Output the [x, y] coordinate of the center of the cell containing the given text.  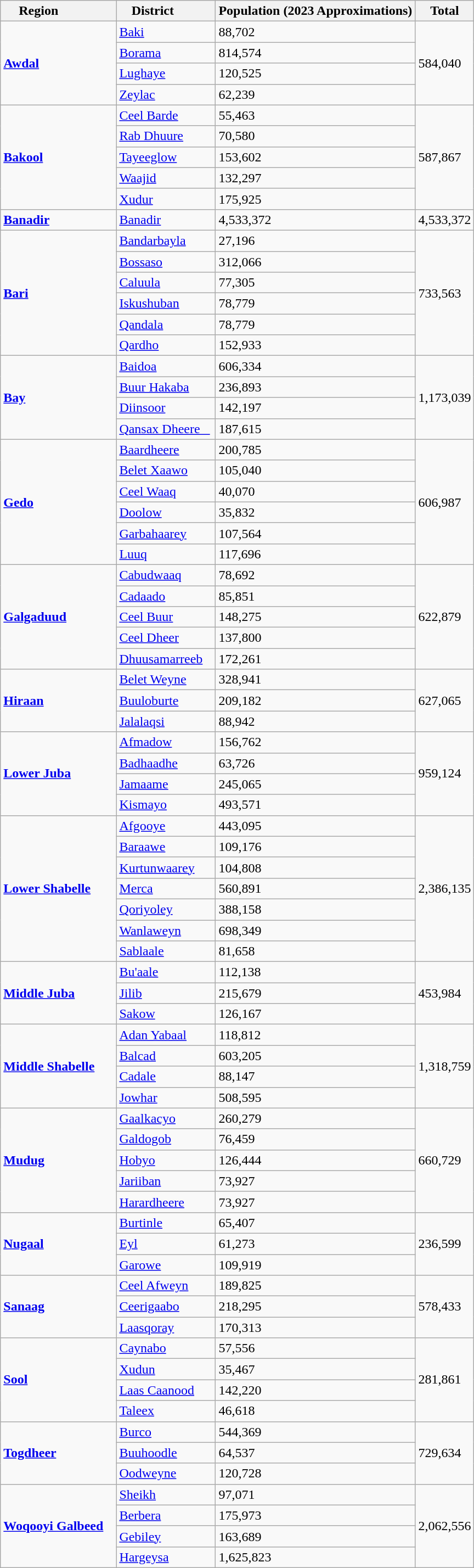
172,261 [315, 659]
Diinsoor [166, 408]
Baardheere [166, 450]
163,689 [315, 1536]
388,158 [315, 909]
Bossaso [166, 262]
Jilib [166, 993]
Afmadow [166, 742]
120,525 [315, 74]
Caluula [166, 283]
Badhaadhe [166, 763]
Garowe [166, 1264]
Mudug [58, 1160]
126,444 [315, 1160]
Jalalaqsi [166, 721]
78,692 [315, 575]
Bay [58, 397]
Lower Juba [58, 774]
88,702 [315, 32]
107,564 [315, 533]
Jariiban [166, 1181]
560,891 [315, 888]
Gedo [58, 502]
152,933 [315, 345]
260,279 [315, 1118]
118,812 [315, 1035]
Jowhar [166, 1097]
2,062,556 [444, 1526]
587,867 [444, 157]
Population (2023 Approximations) [315, 11]
Laas Caanood [166, 1390]
Kurtunwaarey [166, 867]
Nugaal [58, 1244]
622,879 [444, 617]
200,785 [315, 450]
142,197 [315, 408]
46,618 [315, 1411]
584,040 [444, 63]
493,571 [315, 805]
137,800 [315, 638]
698,349 [315, 931]
1,318,759 [444, 1066]
187,615 [315, 429]
Qandala [166, 324]
312,066 [315, 262]
209,182 [315, 701]
1,625,823 [315, 1557]
443,095 [315, 826]
65,407 [315, 1223]
35,467 [315, 1369]
Eyl [166, 1244]
Hobyo [166, 1160]
64,537 [315, 1453]
175,925 [315, 199]
Ceel Waaq [166, 491]
62,239 [315, 94]
85,851 [315, 596]
Togdheer [58, 1453]
153,602 [315, 157]
453,984 [444, 993]
627,065 [444, 701]
Gebiley [166, 1536]
Adan Yabaal [166, 1035]
236,893 [315, 387]
Sool [58, 1380]
544,369 [315, 1432]
Bu'aale [166, 972]
Cadaado [166, 596]
Taleex [166, 1411]
Buuhoodle [166, 1453]
508,595 [315, 1097]
281,861 [444, 1380]
117,696 [315, 554]
Bakool [58, 157]
Region [58, 11]
814,574 [315, 53]
175,973 [315, 1515]
729,634 [444, 1453]
Ceel Afweyn [166, 1286]
Laasqoray [166, 1328]
Galgaduud [58, 617]
Buur Hakaba [166, 387]
District [166, 11]
Xudur [166, 199]
189,825 [315, 1286]
Ceel Barde [166, 115]
104,808 [315, 867]
Lower Shabelle [58, 888]
126,167 [315, 1014]
Galdogob [166, 1139]
148,275 [315, 617]
Jamaame [166, 784]
Harardheere [166, 1202]
Cabudwaaq [166, 575]
Awdal [58, 63]
245,065 [315, 784]
142,220 [315, 1390]
Zeylac [166, 94]
Cadale [166, 1077]
Belet Xaawo [166, 471]
Garbahaarey [166, 533]
40,070 [315, 491]
Oodweyne [166, 1474]
112,138 [315, 972]
578,433 [444, 1307]
603,205 [315, 1056]
Burco [166, 1432]
77,305 [315, 283]
109,176 [315, 847]
Buuloburte [166, 701]
Belet Weyne [166, 680]
109,919 [315, 1264]
Iskushuban [166, 304]
Sakow [166, 1014]
81,658 [315, 951]
Baraawe [166, 847]
156,762 [315, 742]
Bandarbayla [166, 240]
Dhuusamarreeb [166, 659]
Ceerigaabo [166, 1307]
Hargeysa [166, 1557]
63,726 [315, 763]
Doolow [166, 512]
Sablaale [166, 951]
97,071 [315, 1494]
57,556 [315, 1348]
120,728 [315, 1474]
Qardho [166, 345]
Berbera [166, 1515]
Lughaye [166, 74]
606,987 [444, 502]
Luuq [166, 554]
61,273 [315, 1244]
Balcad [166, 1056]
Afgooye [166, 826]
2,386,135 [444, 888]
959,124 [444, 774]
Baki [166, 32]
1,173,039 [444, 397]
Middle Juba [58, 993]
Qoriyoley [166, 909]
35,832 [315, 512]
Sheikh [166, 1494]
Wanlaweyn [166, 931]
88,147 [315, 1077]
215,679 [315, 993]
Rab Dhuure [166, 136]
Borama [166, 53]
Total [444, 11]
Bari [58, 293]
Baidoa [166, 366]
Woqooyi Galbeed [58, 1526]
Burtinle [166, 1223]
132,297 [315, 178]
70,580 [315, 136]
733,563 [444, 293]
55,463 [315, 115]
Xudun [166, 1369]
Kismayo [166, 805]
Waajid [166, 178]
Sanaag [58, 1307]
660,729 [444, 1160]
Hiraan [58, 701]
218,295 [315, 1307]
76,459 [315, 1139]
88,942 [315, 721]
Ceel Dheer [166, 638]
Merca [166, 888]
Caynabo [166, 1348]
Middle Shabelle [58, 1066]
27,196 [315, 240]
236,599 [444, 1244]
Gaalkacyo [166, 1118]
170,313 [315, 1328]
Tayeeglow [166, 157]
105,040 [315, 471]
Ceel Buur [166, 617]
328,941 [315, 680]
Qansax Dheere [166, 429]
606,334 [315, 366]
